Pinpoint the cell where the given text exists, returning its (X, Y) midpoint coordinate. 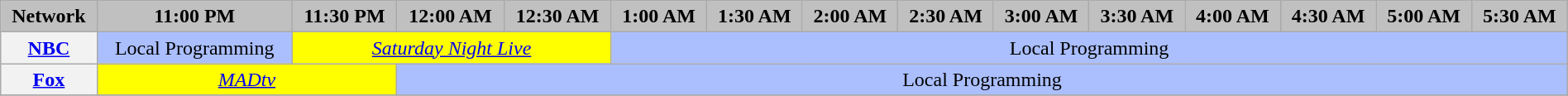
Saturday Night Live (452, 48)
12:00 AM (451, 17)
3:00 AM (1041, 17)
3:30 AM (1137, 17)
2:00 AM (850, 17)
1:30 AM (754, 17)
5:00 AM (1424, 17)
1:00 AM (659, 17)
5:30 AM (1519, 17)
Fox (49, 79)
11:00 PM (194, 17)
NBC (49, 48)
12:30 AM (557, 17)
2:30 AM (946, 17)
4:00 AM (1233, 17)
Network (49, 17)
11:30 PM (344, 17)
MADtv (246, 79)
4:30 AM (1328, 17)
